Determine the [x, y] coordinate at the center of the cell enclosing the given text.  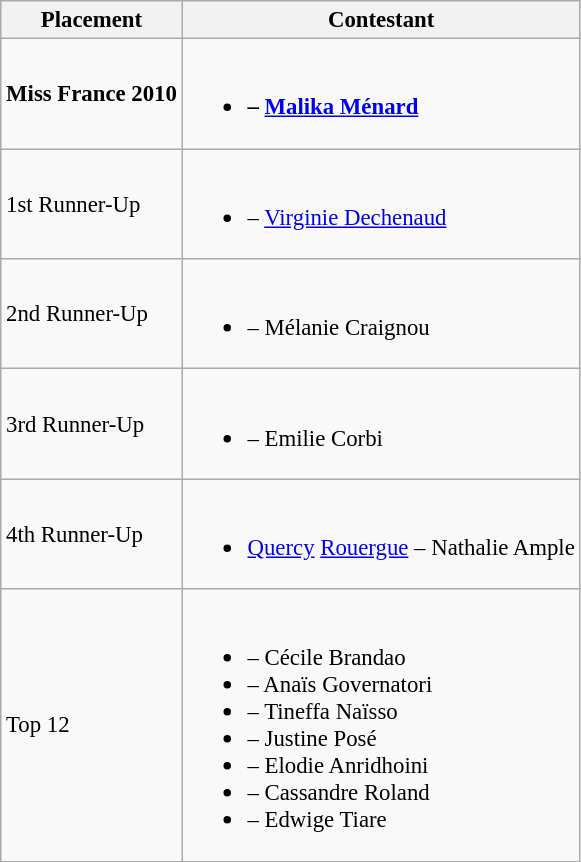
3rd Runner-Up [92, 424]
– Virginie Dechenaud [381, 204]
Placement [92, 20]
Quercy Rouergue – Nathalie Ample [381, 534]
Top 12 [92, 725]
– Emilie Corbi [381, 424]
Miss France 2010 [92, 94]
1st Runner-Up [92, 204]
– Malika Ménard [381, 94]
2nd Runner-Up [92, 314]
– Cécile Brandao – Anaïs Governatori – Tineffa Naïsso – Justine Posé – Elodie Anridhoini – Cassandre Roland – Edwige Tiare [381, 725]
4th Runner-Up [92, 534]
Contestant [381, 20]
– Mélanie Craignou [381, 314]
